Provide the [x, y] coordinate of the cell's center where the given text is located.  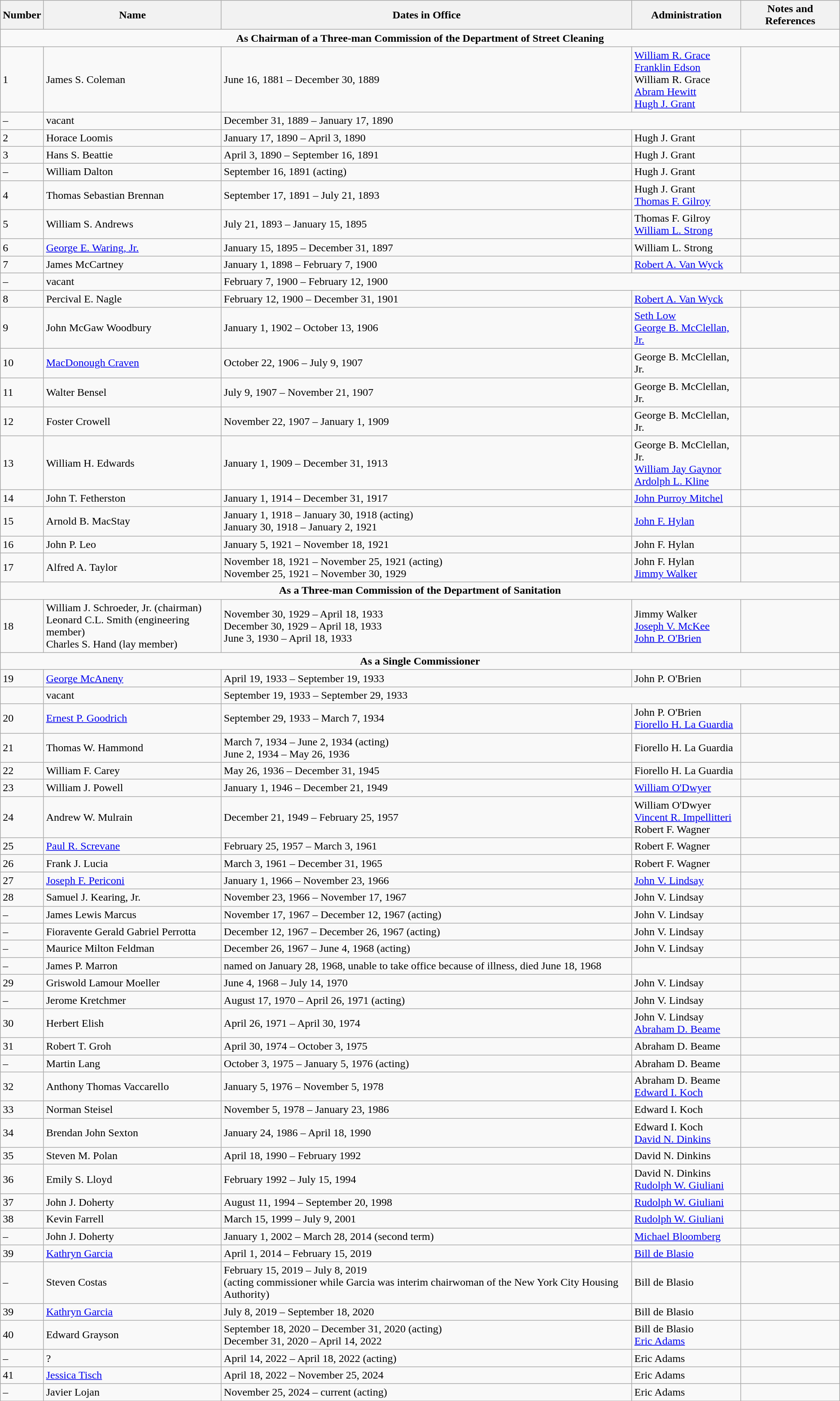
Bill de BlasioEric Adams [687, 1335]
September 18, 2020 – December 31, 2020 (acting)December 31, 2020 – April 14, 2022 [426, 1335]
October 3, 1975 – January 5, 1976 (acting) [426, 1063]
9 [22, 328]
Notes and References [790, 15]
Edward I. KochDavid N. Dinkins [687, 1133]
John V. LindsayAbraham D. Beame [687, 1023]
Number [22, 15]
22 [22, 771]
January 5, 1976 – November 5, 1978 [426, 1087]
6 [22, 247]
John McGaw Woodbury [132, 328]
Joseph F. Periconi [132, 880]
William J. Schroeder, Jr. (chairman) Leonard C.L. Smith (engineering member)Charles S. Hand (lay member) [132, 626]
September 16, 1891 (acting) [426, 172]
Fioravente Gerald Gabriel Perrotta [132, 932]
David N. DinkinsRudolph W. Giuliani [687, 1179]
35 [22, 1156]
14 [22, 498]
December 12, 1967 – December 26, 1967 (acting) [426, 932]
January 1, 1966 – November 23, 1966 [426, 880]
October 22, 1906 – July 9, 1907 [426, 363]
Hans S. Beattie [132, 155]
Thomas F. GilroyWilliam L. Strong [687, 224]
November 17, 1967 – December 12, 1967 (acting) [426, 915]
Michael Bloomberg [687, 1236]
Javier Lojan [132, 1392]
20 [22, 718]
Ernest P. Goodrich [132, 718]
21 [22, 748]
George McAneny [132, 678]
November 22, 1907 – January 1, 1909 [426, 422]
24 [22, 817]
William J. Powell [132, 788]
19 [22, 678]
Kevin Farrell [132, 1219]
18 [22, 626]
January 17, 1890 – April 3, 1890 [426, 138]
December 31, 1889 – January 17, 1890 [530, 121]
Emily S. Lloyd [132, 1179]
Maurice Milton Feldman [132, 949]
Griswold Lamour Moeller [132, 983]
December 21, 1949 – February 25, 1957 [426, 817]
Edward Grayson [132, 1335]
Administration [687, 15]
May 26, 1936 – December 31, 1945 [426, 771]
41 [22, 1375]
38 [22, 1219]
James McCartney [132, 264]
January 1, 1898 – February 7, 1900 [426, 264]
Jimmy WalkerJoseph V. McKeeJohn P. O'Brien [687, 626]
named on January 28, 1968, unable to take office because of illness, died June 18, 1968 [426, 966]
April 30, 1974 – October 3, 1975 [426, 1046]
15 [22, 521]
April 19, 1933 – September 19, 1933 [426, 678]
John F. HylanJimmy Walker [687, 567]
As Chairman of a Three-man Commission of the Department of Street Cleaning [420, 38]
28 [22, 898]
Jessica Tisch [132, 1375]
April 3, 1890 – September 16, 1891 [426, 155]
30 [22, 1023]
37 [22, 1202]
January 15, 1895 – December 31, 1897 [426, 247]
12 [22, 422]
September 17, 1891 – July 21, 1893 [426, 195]
As a Single Commissioner [420, 661]
March 15, 1999 – July 9, 2001 [426, 1219]
7 [22, 264]
Edward I. Koch [687, 1110]
1 [22, 79]
17 [22, 567]
11 [22, 392]
4 [22, 195]
John P. O'Brien [687, 678]
July 9, 1907 – November 21, 1907 [426, 392]
November 25, 2024 – current (acting) [426, 1392]
James S. Coleman [132, 79]
September 19, 1933 – September 29, 1933 [530, 695]
Name [132, 15]
31 [22, 1046]
Steven Costas [132, 1283]
January 1, 1914 – December 31, 1917 [426, 498]
Thomas Sebastian Brennan [132, 195]
April 14, 2022 – April 18, 2022 (acting) [426, 1358]
2 [22, 138]
November 23, 1966 – November 17, 1967 [426, 898]
Foster Crowell [132, 422]
November 18, 1921 – November 25, 1921 (acting) November 25, 1921 – November 30, 1929 [426, 567]
February 1992 – July 15, 1994 [426, 1179]
Abraham D. BeameEdward I. Koch [687, 1087]
March 7, 1934 – June 2, 1934 (acting)June 2, 1934 – May 26, 1936 [426, 748]
John P. Leo [132, 544]
Robert T. Groh [132, 1046]
Thomas W. Hammond [132, 748]
Arnold B. MacStay [132, 521]
Dates in Office [426, 15]
Andrew W. Mulrain [132, 817]
Frank J. Lucia [132, 863]
February 25, 1957 – March 3, 1961 [426, 846]
33 [22, 1110]
Anthony Thomas Vaccarello [132, 1087]
January 1, 1918 – January 30, 1918 (acting)January 30, 1918 – January 2, 1921 [426, 521]
February 12, 1900 – December 31, 1901 [426, 298]
Walter Bensel [132, 392]
13 [22, 463]
William L. Strong [687, 247]
David N. Dinkins [687, 1156]
8 [22, 298]
32 [22, 1087]
William R. GraceFranklin EdsonWilliam R. GraceAbram HewittHugh J. Grant [687, 79]
June 16, 1881 – December 30, 1889 [426, 79]
November 30, 1929 – April 18, 1933December 30, 1929 – April 18, 1933June 3, 1930 – April 18, 1933 [426, 626]
29 [22, 983]
March 3, 1961 – December 31, 1965 [426, 863]
25 [22, 846]
Brendan John Sexton [132, 1133]
27 [22, 880]
Herbert Elish [132, 1023]
William H. Edwards [132, 463]
William S. Andrews [132, 224]
April 26, 1971 – April 30, 1974 [426, 1023]
23 [22, 788]
James P. Marron [132, 966]
January 5, 1921 – November 18, 1921 [426, 544]
April 1, 2014 – February 15, 2019 [426, 1253]
January 1, 1909 – December 31, 1913 [426, 463]
April 18, 1990 – February 1992 [426, 1156]
34 [22, 1133]
John T. Fetherston [132, 498]
George E. Waring, Jr. [132, 247]
December 26, 1967 – June 4, 1968 (acting) [426, 949]
William F. Carey [132, 771]
Norman Steisel [132, 1110]
Steven M. Polan [132, 1156]
Hugh J. GrantThomas F. Gilroy [687, 195]
John Purroy Mitchel [687, 498]
January 1, 2002 – March 28, 2014 (second term) [426, 1236]
Samuel J. Kearing, Jr. [132, 898]
John P. O'BrienFiorello H. La Guardia [687, 718]
William O'DwyerVincent R. ImpellitteriRobert F. Wagner [687, 817]
January 1, 1946 – December 21, 1949 [426, 788]
February 15, 2019 – July 8, 2019(acting commissioner while Garcia was interim chairwoman of the New York City Housing Authority) [426, 1283]
36 [22, 1179]
16 [22, 544]
MacDonough Craven [132, 363]
Percival E. Nagle [132, 298]
Seth LowGeorge B. McClellan, Jr. [687, 328]
Alfred A. Taylor [132, 567]
William Dalton [132, 172]
July 21, 1893 – January 15, 1895 [426, 224]
George B. McClellan, Jr.William Jay GaynorArdolph L. Kline [687, 463]
July 8, 2019 – September 18, 2020 [426, 1312]
Martin Lang [132, 1063]
? [132, 1358]
February 7, 1900 – February 12, 1900 [530, 281]
As a Three-man Commission of the Department of Sanitation [420, 591]
April 18, 2022 – November 25, 2024 [426, 1375]
40 [22, 1335]
William O'Dwyer [687, 788]
Jerome Kretchmer [132, 1000]
3 [22, 155]
January 1, 1902 – October 13, 1906 [426, 328]
5 [22, 224]
August 17, 1970 – April 26, 1971 (acting) [426, 1000]
January 24, 1986 – April 18, 1990 [426, 1133]
November 5, 1978 – January 23, 1986 [426, 1110]
James Lewis Marcus [132, 915]
June 4, 1968 – July 14, 1970 [426, 983]
Horace Loomis [132, 138]
September 29, 1933 – March 7, 1934 [426, 718]
August 11, 1994 – September 20, 1998 [426, 1202]
Paul R. Screvane [132, 846]
10 [22, 363]
26 [22, 863]
